Extract the (x, y) coordinate from the center of the cell holding the provided text.  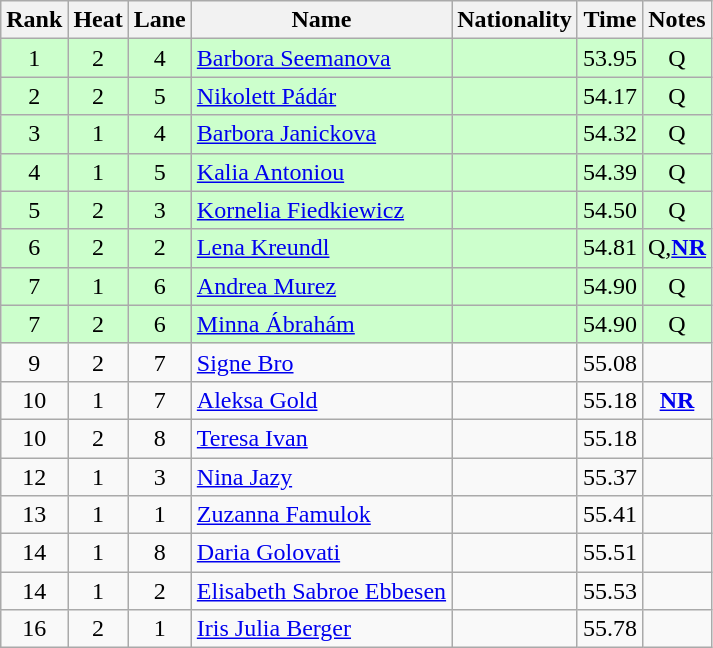
Rank (34, 20)
Nikolett Pádár (321, 96)
54.50 (610, 210)
Iris Julia Berger (321, 629)
55.08 (610, 362)
Minna Ábrahám (321, 324)
Kornelia Fiedkiewicz (321, 210)
Teresa Ivan (321, 438)
54.81 (610, 248)
Heat (98, 20)
Nina Jazy (321, 477)
Kalia Antoniou (321, 172)
Aleksa Gold (321, 400)
54.17 (610, 96)
Lena Kreundl (321, 248)
Andrea Murez (321, 286)
Notes (676, 20)
55.78 (610, 629)
54.39 (610, 172)
Time (610, 20)
55.41 (610, 515)
Zuzanna Famulok (321, 515)
13 (34, 515)
Barbora Seemanova (321, 58)
54.32 (610, 134)
Q,NR (676, 248)
12 (34, 477)
55.53 (610, 591)
Barbora Janickova (321, 134)
Nationality (515, 20)
55.37 (610, 477)
53.95 (610, 58)
9 (34, 362)
Name (321, 20)
Daria Golovati (321, 553)
Lane (160, 20)
16 (34, 629)
55.51 (610, 553)
Elisabeth Sabroe Ebbesen (321, 591)
Signe Bro (321, 362)
NR (676, 400)
